Output the [X, Y] coordinate of the center of the cell containing the given text.  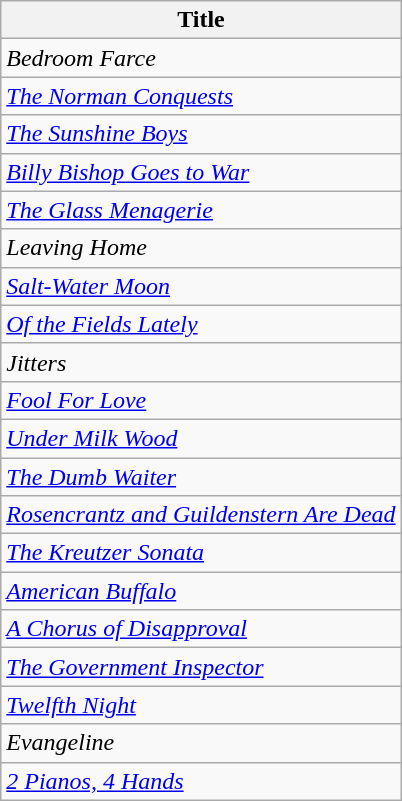
Salt-Water Moon [201, 286]
Leaving Home [201, 248]
The Dumb Waiter [201, 477]
2 Pianos, 4 Hands [201, 781]
Billy Bishop Goes to War [201, 172]
American Buffalo [201, 591]
The Kreutzer Sonata [201, 553]
The Glass Menagerie [201, 210]
Jitters [201, 362]
Twelfth Night [201, 705]
Bedroom Farce [201, 58]
Title [201, 20]
Evangeline [201, 743]
Fool For Love [201, 400]
The Sunshine Boys [201, 134]
The Norman Conquests [201, 96]
Under Milk Wood [201, 438]
The Government Inspector [201, 667]
Of the Fields Lately [201, 324]
Rosencrantz and Guildenstern Are Dead [201, 515]
A Chorus of Disapproval [201, 629]
